Return the (X, Y) coordinate for the center point of the cell that contains the specified text.  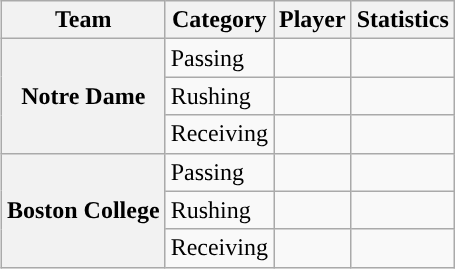
Notre Dame (83, 96)
Team (83, 20)
Player (313, 20)
Category (219, 20)
Boston College (83, 210)
Statistics (402, 20)
